Return the [X, Y] coordinate for the center point of the cell that contains the specified text.  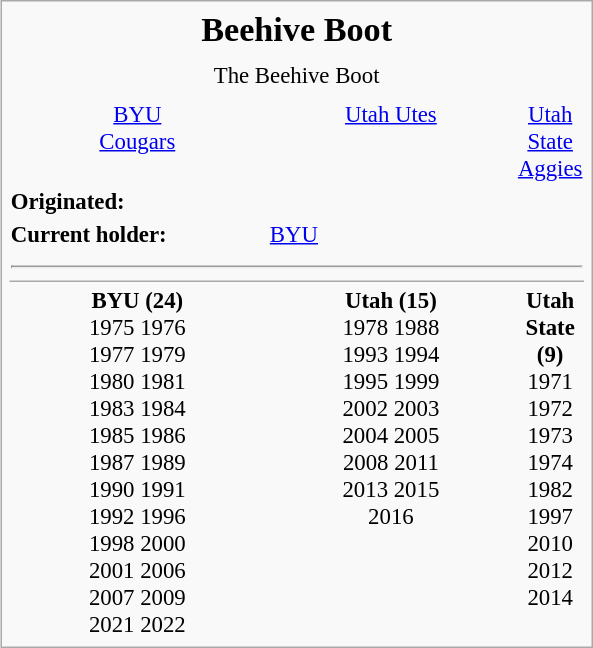
Beehive Boot [296, 30]
Current holder: [137, 234]
BYU (24)1975 19761977 19791980 19811983 19841985 19861987 19891990 19911992 19961998 20002001 20062007 20092021 2022 [137, 462]
Utah StateAggies [550, 141]
Utah (15)1978 19881993 19941995 19992002 20032004 20052008 20112013 20152016 [390, 462]
BYU [426, 234]
Utah Utes [390, 141]
Originated: [137, 201]
Utah State (9)1971 19721973 19741982 19972010 20122014 [550, 462]
BYUCougars [137, 141]
The Beehive Boot [296, 75]
